For the text-containing cell, return its midpoint in (X, Y) coordinate format. 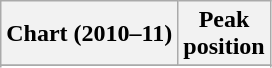
Chart (2010–11) (90, 34)
Peakposition (224, 34)
